Provide the [x, y] coordinate of the cell's center where the given text is located.  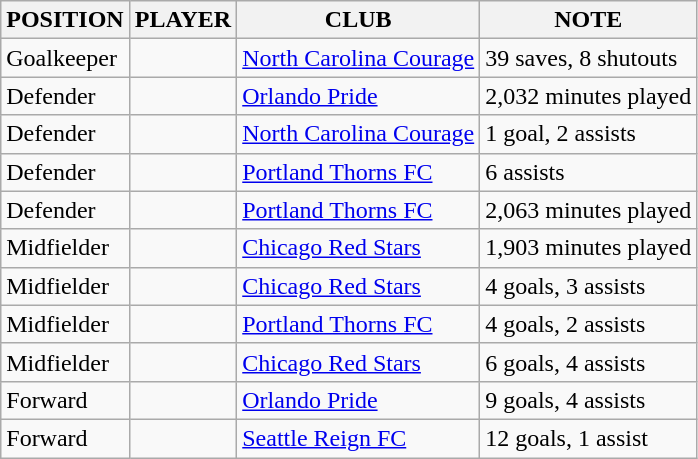
6 assists [588, 172]
1 goal, 2 assists [588, 134]
PLAYER [183, 20]
4 goals, 2 assists [588, 324]
CLUB [358, 20]
4 goals, 3 assists [588, 286]
12 goals, 1 assist [588, 438]
Seattle Reign FC [358, 438]
POSITION [65, 20]
2,063 minutes played [588, 210]
Goalkeeper [65, 58]
39 saves, 8 shutouts [588, 58]
6 goals, 4 assists [588, 362]
9 goals, 4 assists [588, 400]
NOTE [588, 20]
1,903 minutes played [588, 248]
2,032 minutes played [588, 96]
